Determine the (X, Y) coordinate at the center of the cell enclosing the given text.  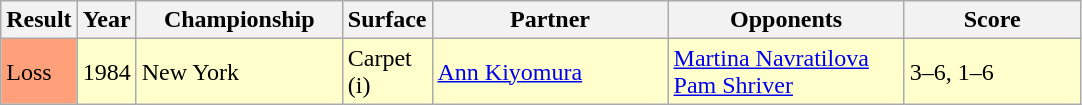
Year (106, 20)
Result (39, 20)
Loss (39, 72)
Surface (387, 20)
Championship (239, 20)
Carpet (i) (387, 72)
1984 (106, 72)
3–6, 1–6 (992, 72)
New York (239, 72)
Martina Navratilova Pam Shriver (786, 72)
Ann Kiyomura (550, 72)
Score (992, 20)
Opponents (786, 20)
Partner (550, 20)
